Identify which cell holds the provided text, then report its (X, Y) central coordinate. 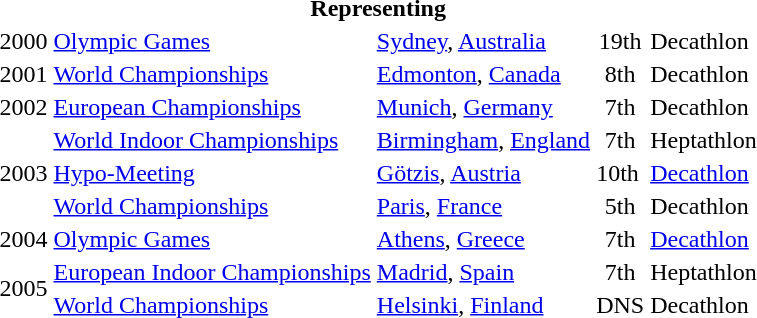
Edmonton, Canada (483, 74)
European Indoor Championships (212, 272)
Munich, Germany (483, 107)
Paris, France (483, 206)
Athens, Greece (483, 239)
5th (620, 206)
European Championships (212, 107)
19th (620, 41)
Sydney, Australia (483, 41)
World Indoor Championships (212, 140)
Hypo-Meeting (212, 173)
Birmingham, England (483, 140)
10th (620, 173)
Madrid, Spain (483, 272)
8th (620, 74)
Götzis, Austria (483, 173)
